Search for the cell housing the specified text and yield its (X, Y) center coordinate. 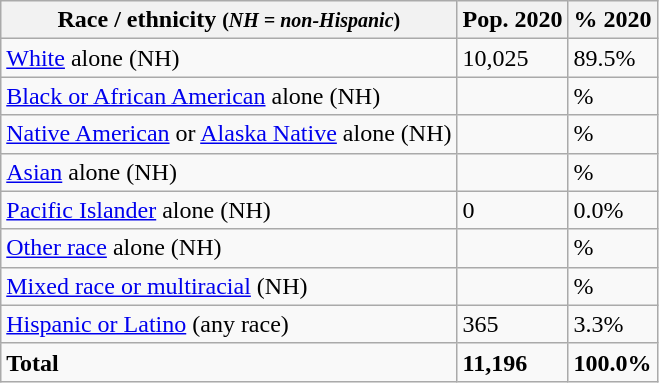
White alone (NH) (229, 58)
10,025 (512, 58)
Hispanic or Latino (any race) (229, 324)
Native American or Alaska Native alone (NH) (229, 134)
365 (512, 324)
Total (229, 362)
0.0% (612, 210)
Pop. 2020 (512, 20)
Pacific Islander alone (NH) (229, 210)
Race / ethnicity (NH = non-Hispanic) (229, 20)
3.3% (612, 324)
Other race alone (NH) (229, 248)
Asian alone (NH) (229, 172)
Mixed race or multiracial (NH) (229, 286)
100.0% (612, 362)
11,196 (512, 362)
89.5% (612, 58)
% 2020 (612, 20)
Black or African American alone (NH) (229, 96)
0 (512, 210)
